Scan for the cell matching the given text and deliver its (x, y) coordinate at center. 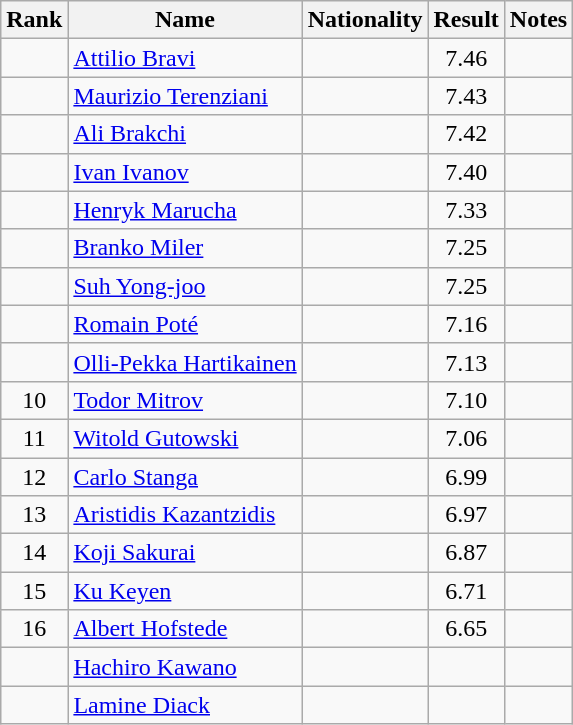
6.71 (466, 591)
16 (34, 629)
6.97 (466, 515)
Todor Mitrov (185, 400)
Result (466, 20)
Maurizio Terenziani (185, 96)
7.13 (466, 362)
Romain Poté (185, 324)
13 (34, 515)
15 (34, 591)
Ali Brakchi (185, 134)
Suh Yong-joo (185, 286)
Name (185, 20)
Attilio Bravi (185, 58)
Witold Gutowski (185, 438)
10 (34, 400)
7.06 (466, 438)
6.87 (466, 553)
7.40 (466, 172)
7.46 (466, 58)
Koji Sakurai (185, 553)
Rank (34, 20)
Hachiro Kawano (185, 667)
Henryk Marucha (185, 210)
Notes (538, 20)
12 (34, 477)
7.10 (466, 400)
Aristidis Kazantzidis (185, 515)
7.33 (466, 210)
Olli-Pekka Hartikainen (185, 362)
Ivan Ivanov (185, 172)
6.65 (466, 629)
6.99 (466, 477)
Albert Hofstede (185, 629)
7.43 (466, 96)
Carlo Stanga (185, 477)
Nationality (365, 20)
11 (34, 438)
7.42 (466, 134)
Lamine Diack (185, 705)
Ku Keyen (185, 591)
7.16 (466, 324)
Branko Miler (185, 248)
14 (34, 553)
